Determine the (x, y) coordinate at the center of the cell enclosing the given text.  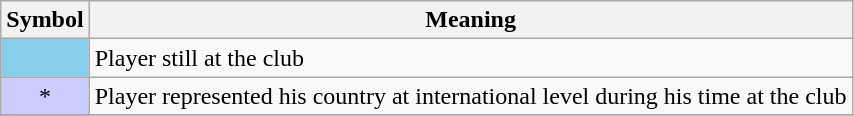
Player still at the club (470, 58)
Meaning (470, 20)
Player represented his country at international level during his time at the club (470, 96)
* (45, 96)
Symbol (45, 20)
